Search for the cell housing the specified text and yield its [X, Y] center coordinate. 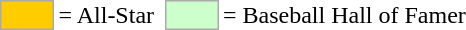
= All-Star [106, 15]
